Detect which cell encompasses the target text, then output its [X, Y] center coordinate. 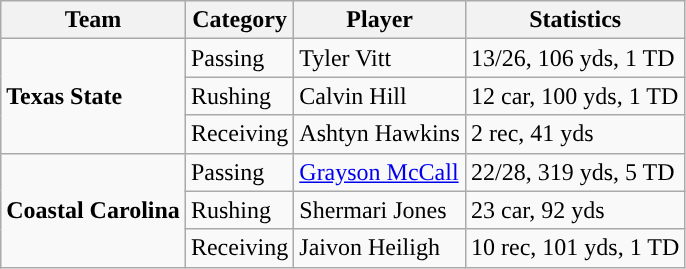
23 car, 92 yds [574, 210]
Player [380, 20]
Coastal Carolina [94, 210]
Calvin Hill [380, 96]
Jaivon Heiligh [380, 248]
Statistics [574, 20]
Texas State [94, 96]
Tyler Vitt [380, 58]
13/26, 106 yds, 1 TD [574, 58]
Team [94, 20]
Category [239, 20]
Grayson McCall [380, 172]
Shermari Jones [380, 210]
10 rec, 101 yds, 1 TD [574, 248]
Ashtyn Hawkins [380, 134]
2 rec, 41 yds [574, 134]
22/28, 319 yds, 5 TD [574, 172]
12 car, 100 yds, 1 TD [574, 96]
